Extract the [X, Y] coordinate from the center of the cell holding the provided text.  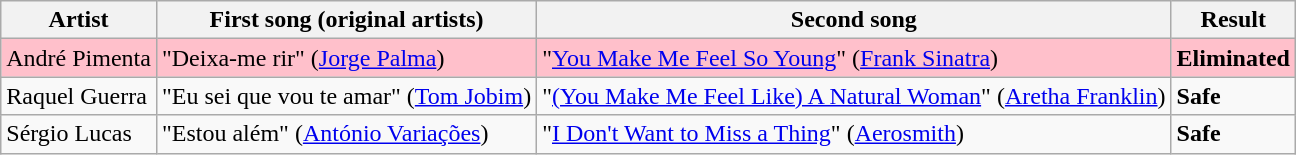
"Estou além" (António Variações) [346, 134]
"Eu sei que vou te amar" (Tom Jobim) [346, 96]
Second song [854, 20]
"(You Make Me Feel Like) A Natural Woman" (Aretha Franklin) [854, 96]
Result [1233, 20]
"Deixa-me rir" (Jorge Palma) [346, 58]
"I Don't Want to Miss a Thing" (Aerosmith) [854, 134]
First song (original artists) [346, 20]
Sérgio Lucas [79, 134]
Eliminated [1233, 58]
Raquel Guerra [79, 96]
"You Make Me Feel So Young" (Frank Sinatra) [854, 58]
Artist [79, 20]
André Pimenta [79, 58]
